Locate the cell with the specified text and output its (X, Y) center coordinate. 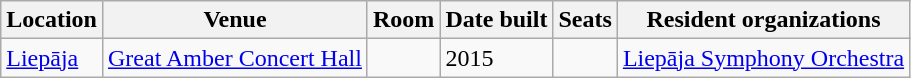
Seats (585, 20)
Date built (496, 20)
Great Amber Concert Hall (234, 58)
Location (52, 20)
Liepāja Symphony Orchestra (763, 58)
Resident organizations (763, 20)
2015 (496, 58)
Venue (234, 20)
Liepāja (52, 58)
Room (403, 20)
